Locate the cell with the specified text and output its [X, Y] center coordinate. 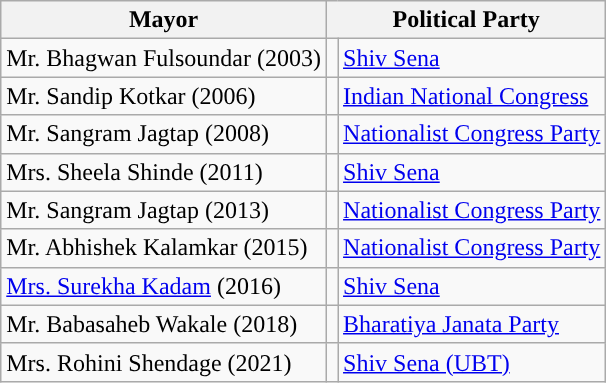
Mr. Sangram Jagtap (2013) [164, 210]
Mr. Bhagwan Fulsoundar (2003) [164, 58]
Bharatiya Janata Party [472, 324]
Mr. Sangram Jagtap (2008) [164, 134]
Mrs. Surekha Kadam (2016) [164, 286]
Mr. Babasaheb Wakale (2018) [164, 324]
Political Party [466, 20]
Mayor [164, 20]
Mr. Abhishek Kalamkar (2015) [164, 248]
Shiv Sena (UBT) [472, 362]
Indian National Congress [472, 96]
Mr. Sandip Kotkar (2006) [164, 96]
Mrs. Sheela Shinde (2011) [164, 172]
Mrs. Rohini Shendage (2021) [164, 362]
